Locate the cell with the specified text and output its [x, y] center coordinate. 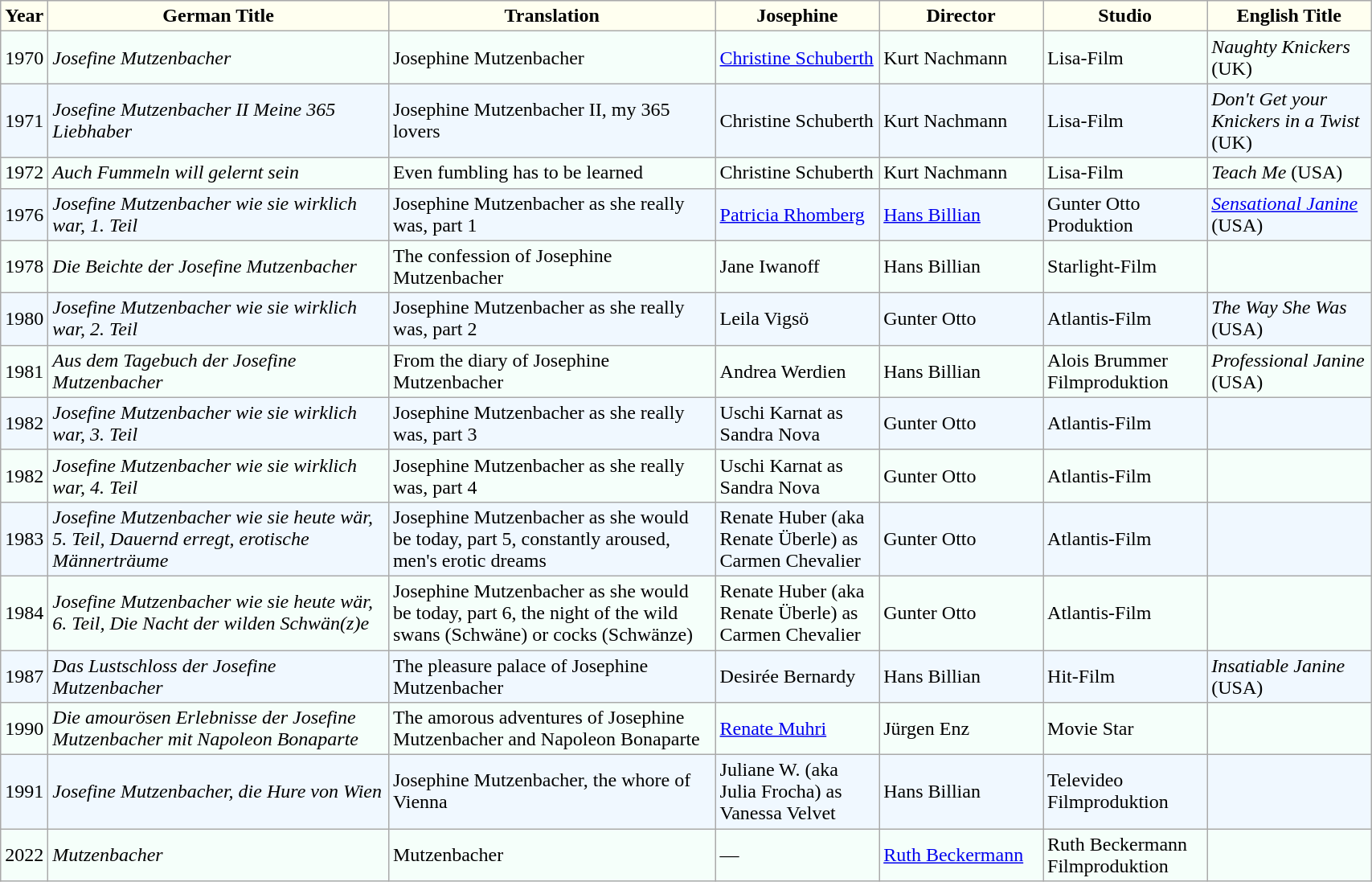
1983 [24, 539]
The pleasure palace of Josephine Mutzenbacher [551, 675]
Desirée Bernardy [797, 675]
Josefine Mutzenbacher wie sie wirklich war, 1. Teil [219, 214]
Josephine Mutzenbacher II, my 365 lovers [551, 121]
Gunter Otto Produktion [1125, 214]
Teach Me (USA) [1289, 173]
Insatiable Janine (USA) [1289, 675]
Aus dem Tagebuch der Josefine Mutzenbacher [219, 371]
Josefine Mutzenbacher wie sie heute wär, 5. Teil, Dauernd erregt, erotische Männerträume [219, 539]
Hit-Film [1125, 675]
Televideo Filmproduktion [1125, 792]
Ruth Beckermann Filmproduktion [1125, 855]
Renate Muhri [797, 728]
From the diary of Josephine Mutzenbacher [551, 371]
German Title [219, 16]
Leila Vigsö [797, 318]
Jürgen Enz [961, 728]
1978 [24, 267]
Josefine Mutzenbacher wie sie wirklich war, 2. Teil [219, 318]
Naughty Knickers (UK) [1289, 58]
1990 [24, 728]
Josephine Mutzenbacher as she really was, part 4 [551, 476]
Josefine Mutzenbacher [219, 58]
Die amourösen Erlebnisse der Josefine Mutzenbacher mit Napoleon Bonaparte [219, 728]
1980 [24, 318]
Jane Iwanoff [797, 267]
— [797, 855]
Auch Fummeln will gelernt sein [219, 173]
Die Beichte der Josefine Mutzenbacher [219, 267]
English Title [1289, 16]
Ruth Beckermann [961, 855]
Studio [1125, 16]
Josephine Mutzenbacher as she would be today, part 6, the night of the wild swans (Schwäne) or cocks (Schwänze) [551, 613]
1987 [24, 675]
Juliane W. (aka Julia Frocha) as Vanessa Velvet [797, 792]
Josefine Mutzenbacher II Meine 365 Liebhaber [219, 121]
1971 [24, 121]
Josephine Mutzenbacher as she would be today, part 5, constantly aroused, men's erotic dreams [551, 539]
Josephine Mutzenbacher as she really was, part 1 [551, 214]
Josefine Mutzenbacher, die Hure von Wien [219, 792]
Josephine Mutzenbacher, the whore of Vienna [551, 792]
Movie Star [1125, 728]
1972 [24, 173]
1991 [24, 792]
Professional Janine (USA) [1289, 371]
Josefine Mutzenbacher wie sie heute wär, 6. Teil, Die Nacht der wilden Schwän(z)e [219, 613]
Year [24, 16]
1981 [24, 371]
The Way She Was (USA) [1289, 318]
1984 [24, 613]
Josephine [797, 16]
1976 [24, 214]
Josephine Mutzenbacher as she really was, part 2 [551, 318]
Starlight-Film [1125, 267]
Even fumbling has to be learned [551, 173]
The confession of Josephine Mutzenbacher [551, 267]
2022 [24, 855]
Sensational Janine (USA) [1289, 214]
Josefine Mutzenbacher wie sie wirklich war, 4. Teil [219, 476]
Josefine Mutzenbacher wie sie wirklich war, 3. Teil [219, 423]
The amorous adventures of Josephine Mutzenbacher and Napoleon Bonaparte [551, 728]
Translation [551, 16]
Patricia Rhomberg [797, 214]
Josephine Mutzenbacher as she really was, part 3 [551, 423]
Josephine Mutzenbacher [551, 58]
1970 [24, 58]
Andrea Werdien [797, 371]
Don't Get your Knickers in a Twist (UK) [1289, 121]
Alois Brummer Filmproduktion [1125, 371]
Das Lustschloss der Josefine Mutzenbacher [219, 675]
Director [961, 16]
